Return (X, Y) of the center of cell containing provided text 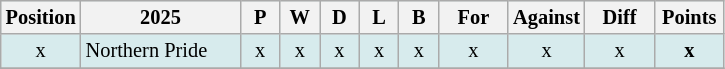
Northern Pride (161, 51)
D (340, 17)
B (419, 17)
P (260, 17)
For (474, 17)
L (379, 17)
2025 (161, 17)
Position (41, 17)
Points (689, 17)
Diff (620, 17)
Against (546, 17)
W (300, 17)
